Identify which cell holds the provided text, then report its [x, y] central coordinate. 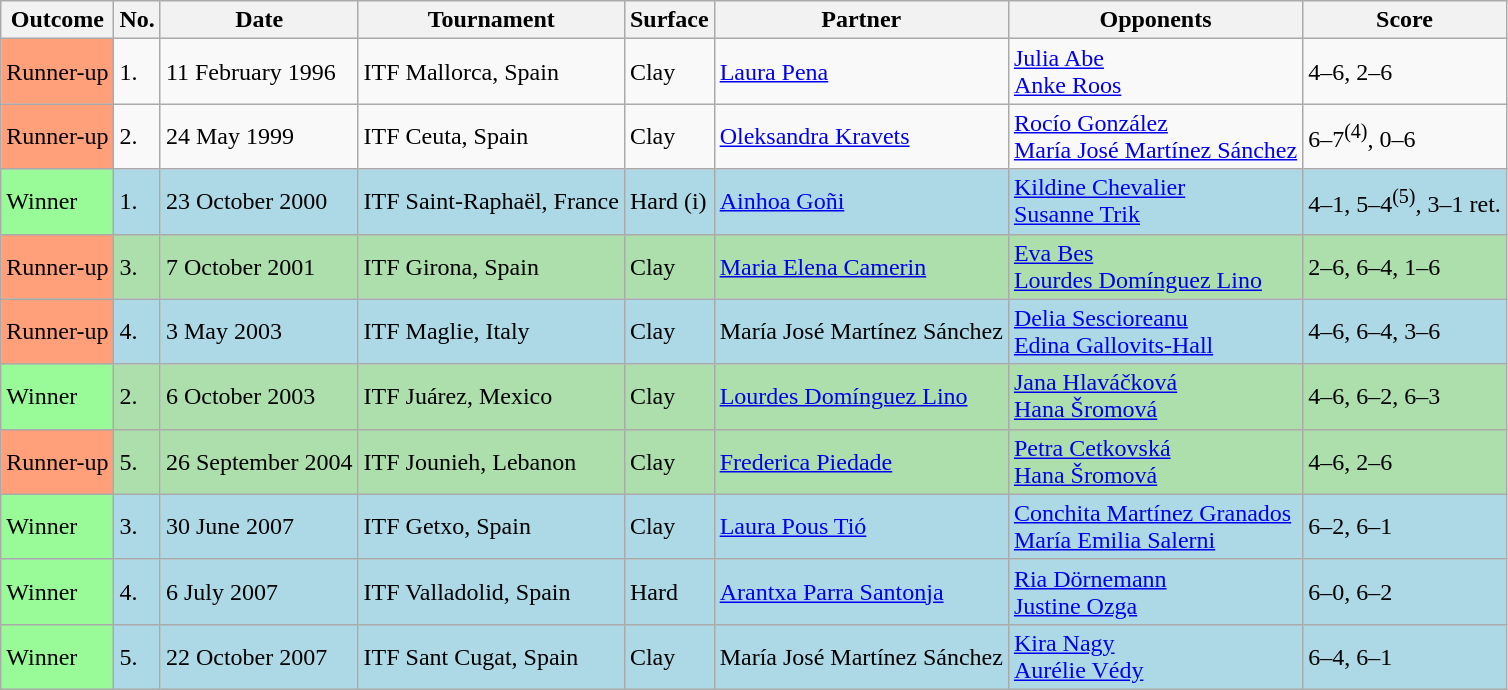
ITF Valladolid, Spain [491, 592]
ITF Saint-Raphaël, France [491, 202]
Delia Sescioreanu Edina Gallovits-Hall [1155, 332]
ITF Getxo, Spain [491, 526]
Laura Pena [861, 72]
Partner [861, 20]
ITF Jounieh, Lebanon [491, 462]
Laura Pous Tió [861, 526]
11 February 1996 [259, 72]
Rocío González María José Martínez Sánchez [1155, 136]
Hard [669, 592]
Jana Hlaváčková Hana Šromová [1155, 396]
Eva Bes Lourdes Domínguez Lino [1155, 266]
ITF Juárez, Mexico [491, 396]
Kira Nagy Aurélie Védy [1155, 656]
4–6, 6–4, 3–6 [1405, 332]
22 October 2007 [259, 656]
ITF Maglie, Italy [491, 332]
Date [259, 20]
30 June 2007 [259, 526]
Surface [669, 20]
3 May 2003 [259, 332]
Tournament [491, 20]
ITF Girona, Spain [491, 266]
Ria Dörnemann Justine Ozga [1155, 592]
6 July 2007 [259, 592]
23 October 2000 [259, 202]
6–2, 6–1 [1405, 526]
Frederica Piedade [861, 462]
4–6, 6–2, 6–3 [1405, 396]
Maria Elena Camerin [861, 266]
Petra Cetkovská Hana Šromová [1155, 462]
2–6, 6–4, 1–6 [1405, 266]
Julia Abe Anke Roos [1155, 72]
6–0, 6–2 [1405, 592]
6–7(4), 0–6 [1405, 136]
Hard (i) [669, 202]
ITF Mallorca, Spain [491, 72]
Outcome [58, 20]
4–1, 5–4(5), 3–1 ret. [1405, 202]
Score [1405, 20]
Oleksandra Kravets [861, 136]
Opponents [1155, 20]
24 May 1999 [259, 136]
ITF Sant Cugat, Spain [491, 656]
7 October 2001 [259, 266]
Ainhoa Goñi [861, 202]
Lourdes Domínguez Lino [861, 396]
Conchita Martínez Granados María Emilia Salerni [1155, 526]
26 September 2004 [259, 462]
6–4, 6–1 [1405, 656]
ITF Ceuta, Spain [491, 136]
Arantxa Parra Santonja [861, 592]
6 October 2003 [259, 396]
No. [137, 20]
Kildine Chevalier Susanne Trik [1155, 202]
